Output the (X, Y) coordinate of the center of the cell containing the given text.  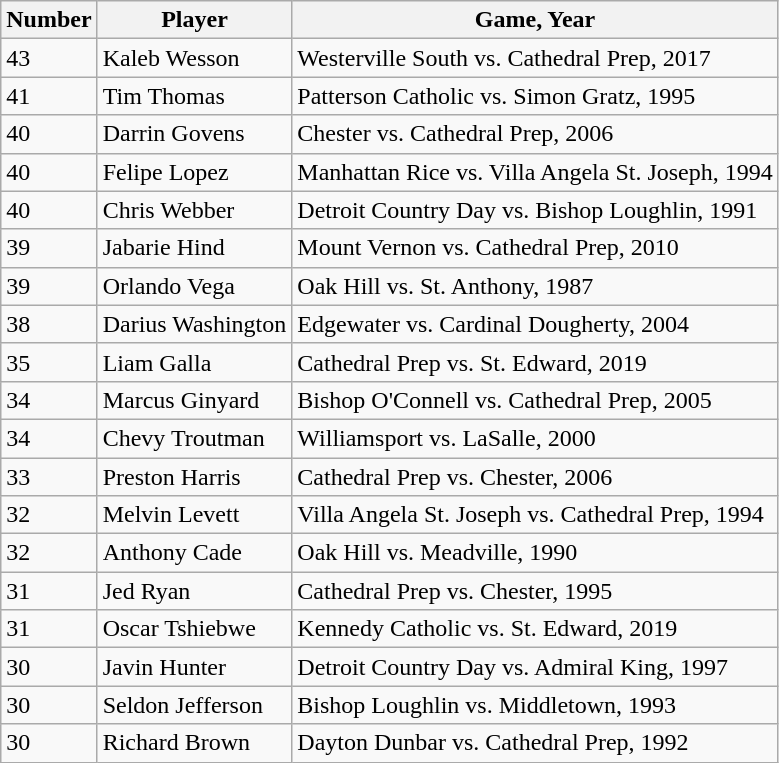
Seldon Jefferson (194, 705)
Villa Angela St. Joseph vs. Cathedral Prep, 1994 (535, 515)
Tim Thomas (194, 96)
Chris Webber (194, 210)
Oak Hill vs. St. Anthony, 1987 (535, 286)
Kaleb Wesson (194, 58)
Patterson Catholic vs. Simon Gratz, 1995 (535, 96)
38 (49, 324)
Cathedral Prep vs. St. Edward, 2019 (535, 362)
Edgewater vs. Cardinal Dougherty, 2004 (535, 324)
Melvin Levett (194, 515)
Chester vs. Cathedral Prep, 2006 (535, 134)
Jed Ryan (194, 591)
Liam Galla (194, 362)
Cathedral Prep vs. Chester, 1995 (535, 591)
Anthony Cade (194, 553)
Game, Year (535, 20)
Kennedy Catholic vs. St. Edward, 2019 (535, 629)
Player (194, 20)
Dayton Dunbar vs. Cathedral Prep, 1992 (535, 743)
Darius Washington (194, 324)
Manhattan Rice vs. Villa Angela St. Joseph, 1994 (535, 172)
Oak Hill vs. Meadville, 1990 (535, 553)
Number (49, 20)
Richard Brown (194, 743)
41 (49, 96)
Mount Vernon vs. Cathedral Prep, 2010 (535, 248)
Bishop O'Connell vs. Cathedral Prep, 2005 (535, 400)
Westerville South vs. Cathedral Prep, 2017 (535, 58)
Jabarie Hind (194, 248)
43 (49, 58)
33 (49, 477)
Williamsport vs. LaSalle, 2000 (535, 438)
Oscar Tshiebwe (194, 629)
Felipe Lopez (194, 172)
Javin Hunter (194, 667)
Detroit Country Day vs. Admiral King, 1997 (535, 667)
Bishop Loughlin vs. Middletown, 1993 (535, 705)
Detroit Country Day vs. Bishop Loughlin, 1991 (535, 210)
Preston Harris (194, 477)
Darrin Govens (194, 134)
Cathedral Prep vs. Chester, 2006 (535, 477)
35 (49, 362)
Marcus Ginyard (194, 400)
Orlando Vega (194, 286)
Chevy Troutman (194, 438)
